Search for the cell housing the specified text and yield its (X, Y) center coordinate. 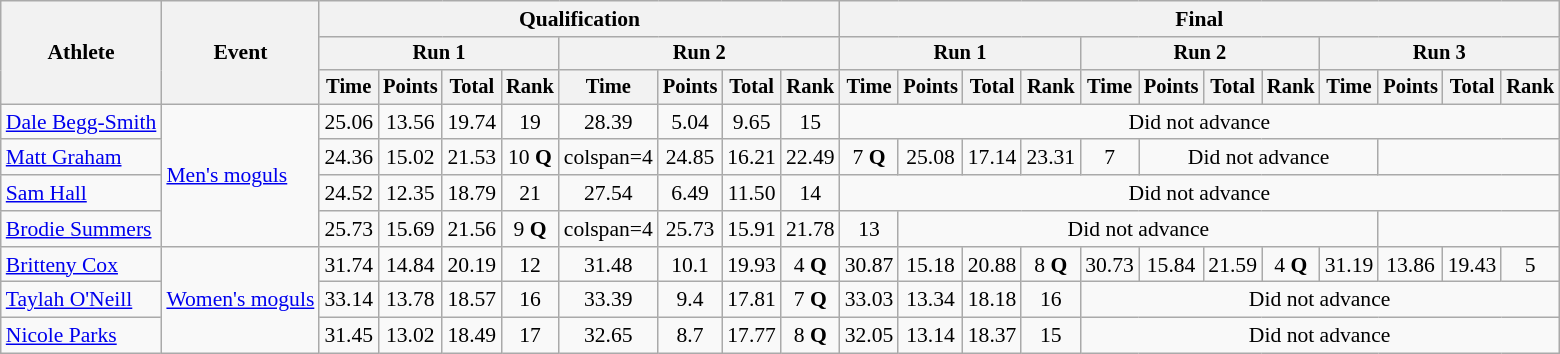
13.78 (410, 300)
15.84 (1171, 265)
19.93 (752, 265)
Matt Graham (82, 158)
Sam Hall (82, 193)
27.54 (608, 193)
13.14 (930, 336)
5 (1530, 265)
10.1 (690, 265)
18.49 (472, 336)
21.78 (810, 229)
5.04 (690, 122)
15.18 (930, 265)
33.14 (348, 300)
Event (240, 52)
20.88 (992, 265)
33.39 (608, 300)
9.65 (752, 122)
17.77 (752, 336)
20.19 (472, 265)
Taylah O'Neill (82, 300)
23.31 (1050, 158)
Nicole Parks (82, 336)
31.74 (348, 265)
21.56 (472, 229)
17.81 (752, 300)
25.06 (348, 122)
12 (530, 265)
15.91 (752, 229)
Dale Begg-Smith (82, 122)
18.18 (992, 300)
19.43 (1472, 265)
Run 3 (1440, 54)
9 Q (530, 229)
14.84 (410, 265)
24.85 (690, 158)
13.34 (930, 300)
18.57 (472, 300)
30.87 (870, 265)
11.50 (752, 193)
Britteny Cox (82, 265)
32.65 (608, 336)
10 Q (530, 158)
24.52 (348, 193)
Brodie Summers (82, 229)
12.35 (410, 193)
Women's moguls (240, 300)
22.49 (810, 158)
14 (810, 193)
Qualification (579, 19)
33.03 (870, 300)
19.74 (472, 122)
7 (1110, 158)
24.36 (348, 158)
13 (870, 229)
19 (530, 122)
17 (530, 336)
32.05 (870, 336)
31.19 (1350, 265)
21.53 (472, 158)
Men's moguls (240, 175)
15.02 (410, 158)
Athlete (82, 52)
18.79 (472, 193)
13.02 (410, 336)
18.37 (992, 336)
21.59 (1232, 265)
21 (530, 193)
30.73 (1110, 265)
8.7 (690, 336)
28.39 (608, 122)
31.48 (608, 265)
15.69 (410, 229)
6.49 (690, 193)
16.21 (752, 158)
31.45 (348, 336)
13.56 (410, 122)
25.08 (930, 158)
13.86 (1410, 265)
Final (1200, 19)
17.14 (992, 158)
9.4 (690, 300)
